For the text-containing cell, return its midpoint in (x, y) coordinate format. 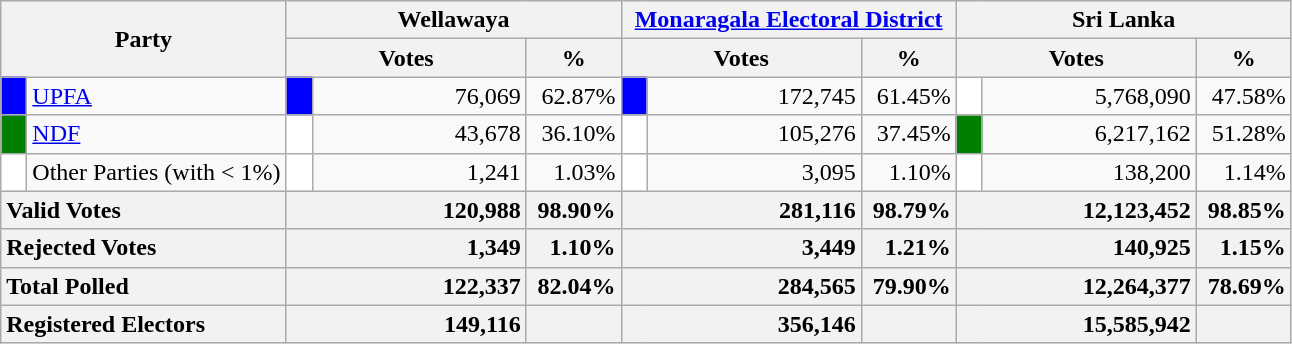
138,200 (1089, 172)
1.15% (1244, 248)
37.45% (908, 134)
Other Parties (with < 1%) (156, 172)
Total Polled (144, 286)
140,925 (1076, 248)
98.79% (908, 210)
5,768,090 (1089, 96)
1,349 (406, 248)
UPFA (156, 96)
Party (144, 39)
1.03% (574, 172)
61.45% (908, 96)
Monaragala Electoral District (788, 20)
82.04% (574, 286)
51.28% (1244, 134)
1.21% (908, 248)
Rejected Votes (144, 248)
356,146 (741, 324)
78.69% (1244, 286)
Valid Votes (144, 210)
15,585,942 (1076, 324)
98.90% (574, 210)
12,123,452 (1076, 210)
6,217,162 (1089, 134)
76,069 (419, 96)
172,745 (754, 96)
1.14% (1244, 172)
3,095 (754, 172)
79.90% (908, 286)
36.10% (574, 134)
105,276 (754, 134)
47.58% (1244, 96)
149,116 (406, 324)
3,449 (741, 248)
NDF (156, 134)
120,988 (406, 210)
12,264,377 (1076, 286)
284,565 (741, 286)
281,116 (741, 210)
122,337 (406, 286)
98.85% (1244, 210)
Wellawaya (454, 20)
Registered Electors (144, 324)
43,678 (419, 134)
1,241 (419, 172)
62.87% (574, 96)
Sri Lanka (1124, 20)
